Scan for the cell matching the given text and deliver its (X, Y) coordinate at center. 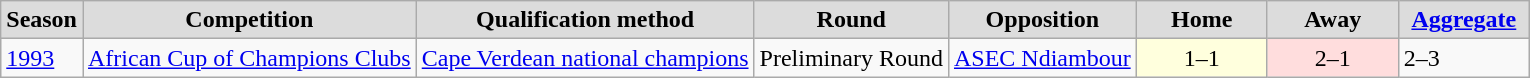
Away (1332, 20)
African Cup of Champions Clubs (249, 58)
Season (42, 20)
Home (1202, 20)
Qualification method (585, 20)
Opposition (1042, 20)
2–1 (1332, 58)
1–1 (1202, 58)
ASEC Ndiambour (1042, 58)
Round (851, 20)
Cape Verdean national champions (585, 58)
Aggregate (1464, 20)
Preliminary Round (851, 58)
2–3 (1464, 58)
1993 (42, 58)
Competition (249, 20)
